Capture the cell that displays the provided text and extract its [X, Y] central coordinate. 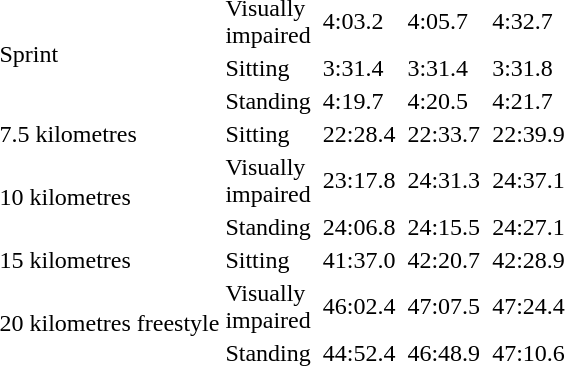
22:28.4 [359, 134]
24:31.3 [444, 180]
41:37.0 [359, 260]
46:02.4 [359, 306]
23:17.8 [359, 180]
24:06.8 [359, 227]
4:20.5 [444, 101]
22:33.7 [444, 134]
42:20.7 [444, 260]
47:07.5 [444, 306]
4:19.7 [359, 101]
24:15.5 [444, 227]
